Capture the cell that displays the provided text and extract its (X, Y) central coordinate. 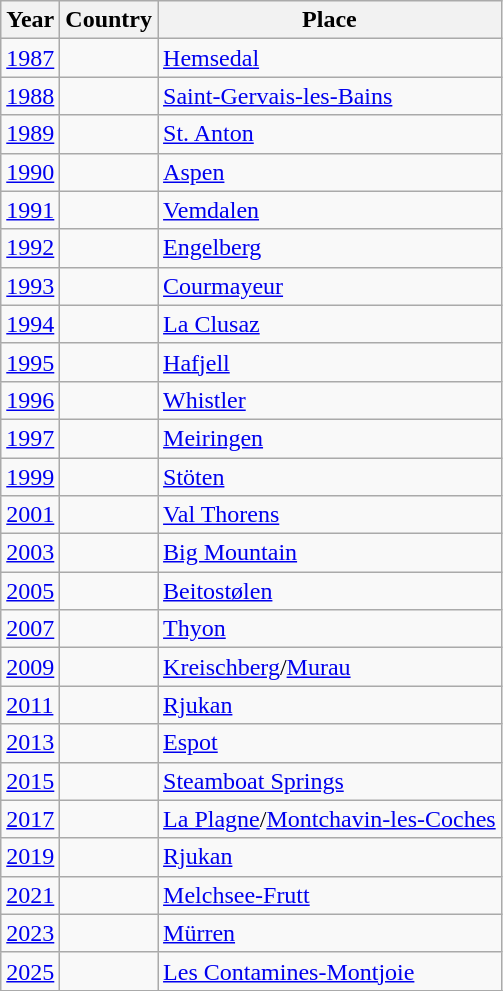
2025 (30, 971)
1995 (30, 362)
Val Thorens (330, 515)
1992 (30, 248)
Aspen (330, 172)
Les Contamines-Montjoie (330, 971)
1989 (30, 134)
Meiringen (330, 438)
Stöten (330, 477)
Saint-Gervais-les-Bains (330, 96)
Courmayeur (330, 286)
2005 (30, 591)
1993 (30, 286)
1988 (30, 96)
1990 (30, 172)
2017 (30, 819)
Mürren (330, 933)
Place (330, 20)
2011 (30, 705)
1999 (30, 477)
La Plagne/Montchavin-les-Coches (330, 819)
2019 (30, 857)
Steamboat Springs (330, 781)
Melchsee-Frutt (330, 895)
St. Anton (330, 134)
Thyon (330, 629)
Country (109, 20)
Espot (330, 743)
2013 (30, 743)
1991 (30, 210)
Beitostølen (330, 591)
2003 (30, 553)
Year (30, 20)
1987 (30, 58)
La Clusaz (330, 324)
Kreischberg/Murau (330, 667)
2021 (30, 895)
2023 (30, 933)
2001 (30, 515)
Big Mountain (330, 553)
Engelberg (330, 248)
Vemdalen (330, 210)
1997 (30, 438)
Hafjell (330, 362)
1994 (30, 324)
Hemsedal (330, 58)
2015 (30, 781)
1996 (30, 400)
2007 (30, 629)
Whistler (330, 400)
2009 (30, 667)
